Determine the [x, y] coordinate at the center of the cell enclosing the given text.  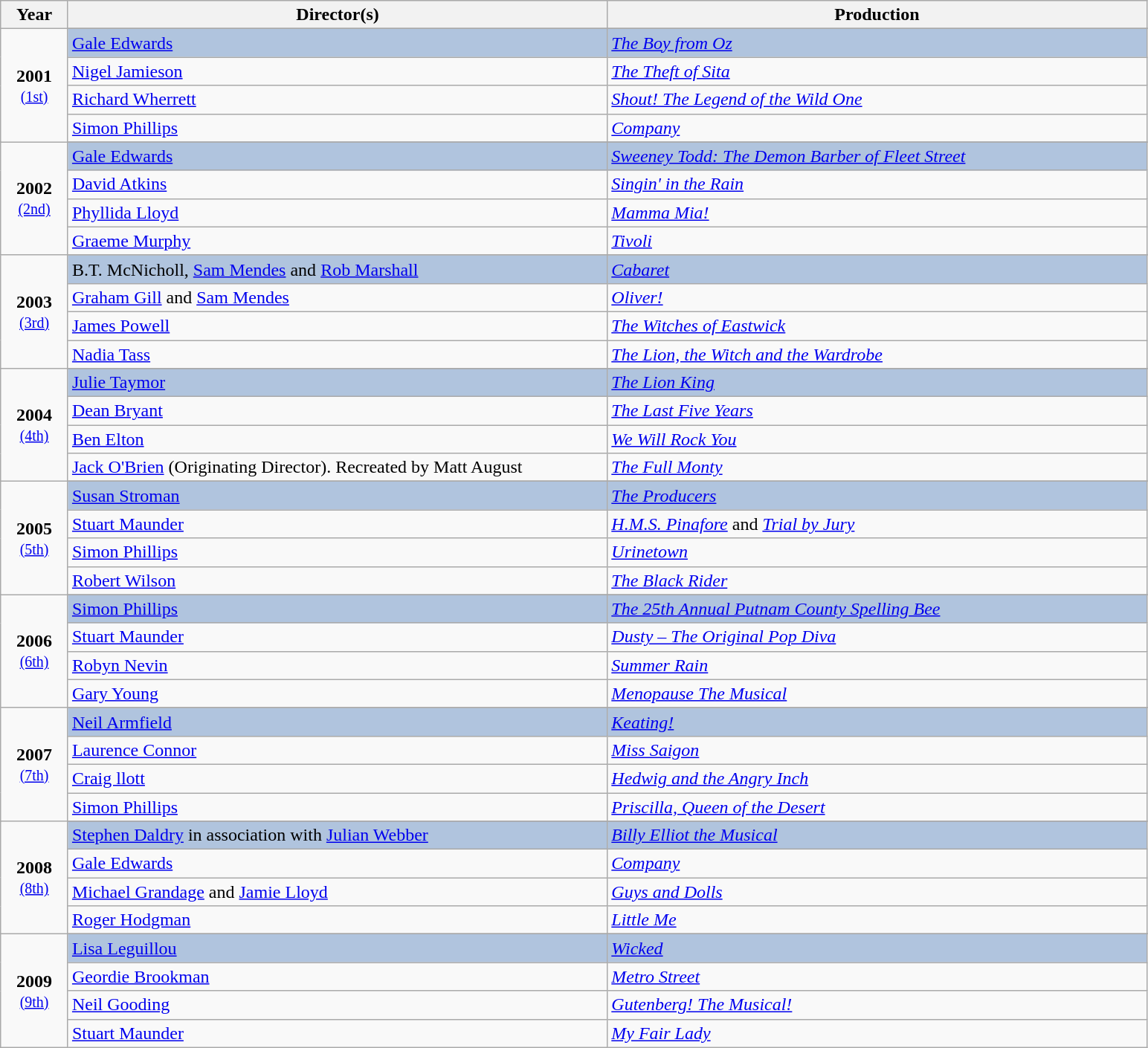
Laurence Connor [338, 750]
Phyllida Lloyd [338, 213]
Cabaret [877, 269]
Stephen Daldry in association with Julian Webber [338, 835]
The Lion King [877, 383]
Billy Elliot the Musical [877, 835]
The Producers [877, 496]
We Will Rock You [877, 439]
Tivoli [877, 241]
Nadia Tass [338, 355]
Menopause The Musical [877, 693]
Director(s) [338, 15]
The Lion, the Witch and the Wardrobe [877, 355]
The Last Five Years [877, 411]
The Witches of Eastwick [877, 326]
Summer Rain [877, 665]
Miss Saigon [877, 750]
Michael Grandage and Jamie Lloyd [338, 892]
2006(6th) [34, 651]
2001(1st) [34, 85]
Year [34, 15]
B.T. McNicholl, Sam Mendes and Rob Marshall [338, 269]
Graham Gill and Sam Mendes [338, 297]
Wicked [877, 948]
Jack O'Brien (Originating Director). Recreated by Matt August [338, 468]
Production [877, 15]
Nigel Jamieson [338, 71]
The Theft of Sita [877, 71]
Urinetown [877, 552]
Robyn Nevin [338, 665]
Priscilla, Queen of the Desert [877, 806]
Graeme Murphy [338, 241]
Keating! [877, 722]
Richard Wherrett [338, 100]
Neil Armfield [338, 722]
Metro Street [877, 977]
Gutenberg! The Musical! [877, 1005]
James Powell [338, 326]
Susan Stroman [338, 496]
Lisa Leguillou [338, 948]
Hedwig and the Angry Inch [877, 778]
Neil Gooding [338, 1005]
2003(3rd) [34, 311]
Mamma Mia! [877, 213]
2007(7th) [34, 764]
Sweeney Todd: The Demon Barber of Fleet Street [877, 156]
Ben Elton [338, 439]
Robert Wilson [338, 580]
H.M.S. Pinafore and Trial by Jury [877, 524]
2004(4th) [34, 425]
Dusty – The Original Pop Diva [877, 637]
2009(9th) [34, 991]
David Atkins [338, 184]
2005(5th) [34, 538]
Shout! The Legend of the Wild One [877, 100]
Roger Hodgman [338, 920]
The Boy from Oz [877, 43]
Geordie Brookman [338, 977]
Singin' in the Rain [877, 184]
2002(2nd) [34, 198]
Oliver! [877, 297]
The Full Monty [877, 468]
Julie Taymor [338, 383]
Little Me [877, 920]
Guys and Dolls [877, 892]
The Black Rider [877, 580]
Dean Bryant [338, 411]
Craig llott [338, 778]
2008(8th) [34, 878]
My Fair Lady [877, 1033]
Gary Young [338, 693]
The 25th Annual Putnam County Spelling Bee [877, 609]
